Determine the [x, y] coordinate at the center of the cell enclosing the given text.  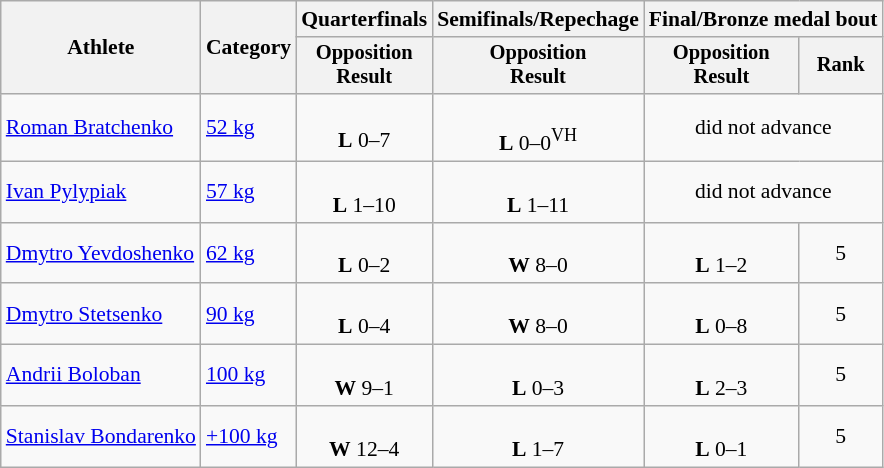
Athlete [101, 48]
52 kg [248, 128]
L 1–10 [364, 192]
L 1–2 [722, 252]
W 12–4 [364, 436]
100 kg [248, 376]
+100 kg [248, 436]
Final/Bronze medal bout [764, 19]
Semifinals/Repechage [538, 19]
L 0–1 [722, 436]
62 kg [248, 252]
Dmytro Yevdoshenko [101, 252]
L 0–3 [538, 376]
Ivan Pylypiak [101, 192]
L 2–3 [722, 376]
Andrii Boloban [101, 376]
L 0–4 [364, 314]
W 9–1 [364, 376]
L 1–11 [538, 192]
Roman Bratchenko [101, 128]
57 kg [248, 192]
Category [248, 48]
Dmytro Stetsenko [101, 314]
L 0–8 [722, 314]
90 kg [248, 314]
L 0–0VH [538, 128]
Rank [841, 66]
L 0–2 [364, 252]
Quarterfinals [364, 19]
L 1–7 [538, 436]
L 0–7 [364, 128]
Stanislav Bondarenko [101, 436]
